Detect which cell encompasses the target text, then output its (X, Y) center coordinate. 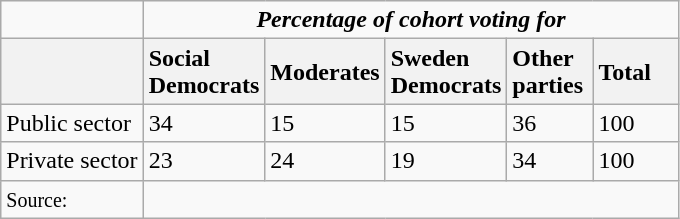
Public sector (72, 123)
Sweden Democrats (446, 72)
23 (204, 161)
19 (446, 161)
Moderates (325, 72)
Total (636, 72)
Social Democrats (204, 72)
Private sector (72, 161)
Percentage of cohort voting for (411, 20)
Source: (72, 199)
Other parties (550, 72)
36 (550, 123)
24 (325, 161)
